Find where the given text appears and provide that cell's center as (x, y) coordinate. 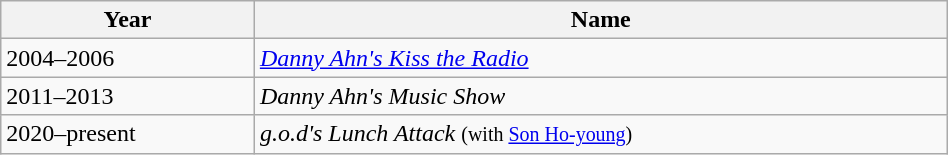
2020–present (128, 134)
2004–2006 (128, 58)
Name (600, 20)
Danny Ahn's Kiss the Radio (600, 58)
Danny Ahn's Music Show (600, 96)
Year (128, 20)
g.o.d's Lunch Attack (with Son Ho-young) (600, 134)
2011–2013 (128, 96)
